Capture the cell that displays the provided text and extract its (x, y) central coordinate. 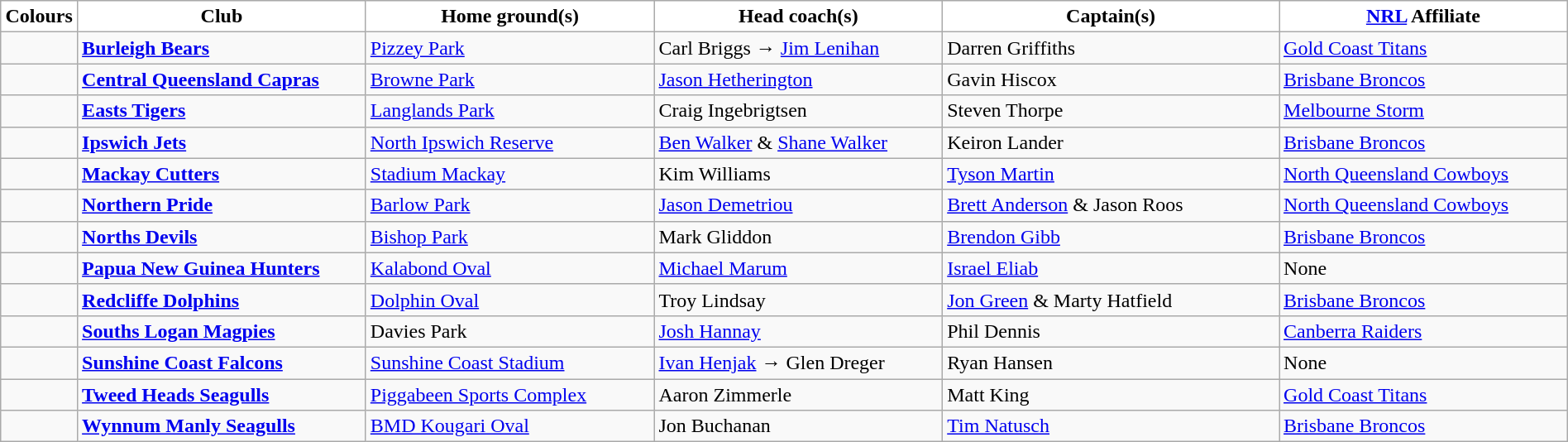
Israel Eliab (1111, 268)
Tyson Martin (1111, 174)
Ipswich Jets (222, 142)
North Ipswich Reserve (509, 142)
Stadium Mackay (509, 174)
Piggabeen Sports Complex (509, 395)
BMD Kougari Oval (509, 426)
Brendon Gibb (1111, 237)
Darren Griffiths (1111, 48)
Keiron Lander (1111, 142)
Mark Gliddon (799, 237)
Ryan Hansen (1111, 363)
Captain(s) (1111, 17)
Ivan Henjak → Glen Dreger (799, 363)
Jason Hetherington (799, 79)
Jason Demetriou (799, 205)
Dolphin Oval (509, 300)
Ben Walker & Shane Walker (799, 142)
Club (222, 17)
Home ground(s) (509, 17)
Easts Tigers (222, 111)
Barlow Park (509, 205)
Michael Marum (799, 268)
Phil Dennis (1111, 331)
Tim Natusch (1111, 426)
Melbourne Storm (1424, 111)
Sunshine Coast Falcons (222, 363)
Browne Park (509, 79)
Redcliffe Dolphins (222, 300)
Head coach(s) (799, 17)
Gavin Hiscox (1111, 79)
Steven Thorpe (1111, 111)
Canberra Raiders (1424, 331)
Troy Lindsay (799, 300)
Souths Logan Magpies (222, 331)
Carl Briggs → Jim Lenihan (799, 48)
Aaron Zimmerle (799, 395)
Jon Green & Marty Hatfield (1111, 300)
Tweed Heads Seagulls (222, 395)
NRL Affiliate (1424, 17)
Pizzey Park (509, 48)
Norths Devils (222, 237)
Josh Hannay (799, 331)
Davies Park (509, 331)
Langlands Park (509, 111)
Kim Williams (799, 174)
Sunshine Coast Stadium (509, 363)
Brett Anderson & Jason Roos (1111, 205)
Bishop Park (509, 237)
Kalabond Oval (509, 268)
Craig Ingebrigtsen (799, 111)
Wynnum Manly Seagulls (222, 426)
Mackay Cutters (222, 174)
Matt King (1111, 395)
Jon Buchanan (799, 426)
Papua New Guinea Hunters (222, 268)
Colours (40, 17)
Northern Pride (222, 205)
Burleigh Bears (222, 48)
Central Queensland Capras (222, 79)
